For the text-containing cell, return its midpoint in (x, y) coordinate format. 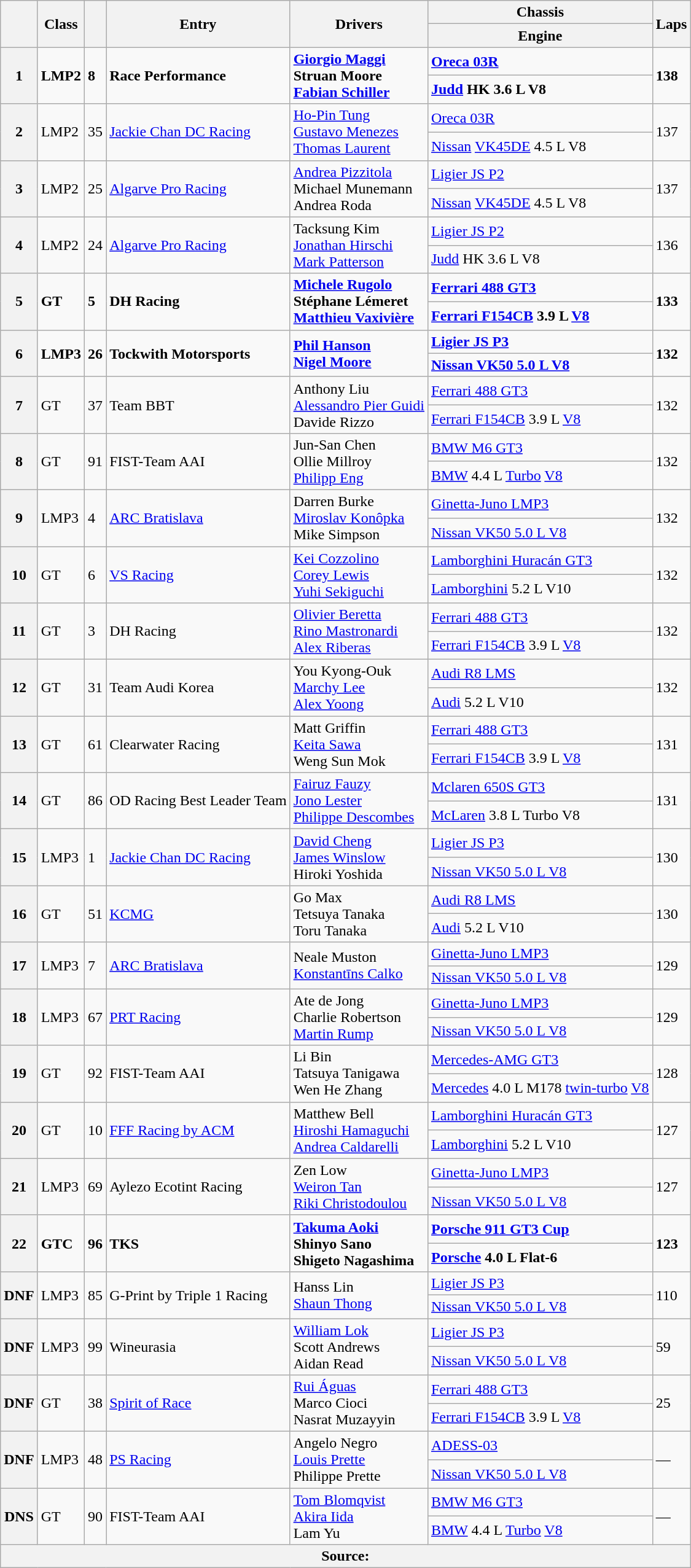
22 (19, 1243)
Giorgio Maggi Struan Moore Fabian Schiller (359, 76)
Darren Burke Miroslav Konôpka Mike Simpson (359, 518)
G-Print by Triple 1 Racing (198, 1295)
59 (671, 1346)
Tacksung Kim Jonathan Hirschi Mark Patterson (359, 245)
133 (671, 302)
85 (96, 1295)
20 (19, 1130)
Spirit of Race (198, 1403)
Takuma Aoki Shinyo Sano Shigeto Nagashima (359, 1243)
Ho-Pin Tung Gustavo Menezes Thomas Laurent (359, 132)
Neale Muston Konstantīns Calko (359, 965)
37 (96, 405)
Olivier Beretta Rino Mastronardi Alex Riberas (359, 631)
Clearwater Racing (198, 744)
26 (96, 353)
Michele Rugolo Stéphane Lémeret Matthieu Vaxivière (359, 302)
9 (19, 518)
91 (96, 461)
19 (19, 1074)
Hanss Lin Shaun Thong (359, 1295)
38 (96, 1403)
Fairuz Fauzy Jono Lester Philippe Descombes (359, 801)
Mclaren 650S GT3 (540, 787)
David Cheng James Winslow Hiroki Yoshida (359, 857)
DNS (19, 1516)
Chassis (540, 12)
Rui Águas Marco Cioci Nasrat Muzayyin (359, 1403)
Laps (671, 24)
24 (96, 245)
Jun-San Chen Ollie Millroy Philipp Eng (359, 461)
Kei Cozzolino Corey Lewis Yuhi Sekiguchi (359, 575)
61 (96, 744)
Porsche 4.0 L Flat-6 (540, 1257)
15 (19, 857)
Go Max Tetsuya Tanaka Toru Tanaka (359, 914)
Tockwith Motorsports (198, 353)
Andrea Pizzitola Michael Munemann Andrea Roda (359, 189)
VS Racing (198, 575)
21 (19, 1187)
OD Racing Best Leader Team (198, 801)
2 (19, 132)
12 (19, 688)
Anthony Liu Alessandro Pier Guidi Davide Rizzo (359, 405)
TKS (198, 1243)
69 (96, 1187)
Mercedes 4.0 L M178 twin-turbo V8 (540, 1088)
86 (96, 801)
ADESS-03 (540, 1446)
136 (671, 245)
13 (19, 744)
92 (96, 1074)
96 (96, 1243)
Drivers (359, 24)
Engine (540, 36)
11 (19, 631)
Porsche 911 GT3 Cup (540, 1229)
PRT Racing (198, 1017)
16 (19, 914)
128 (671, 1074)
Class (61, 24)
Zen Low Weiron Tan Riki Christodoulou (359, 1187)
14 (19, 801)
FFF Racing by ACM (198, 1130)
35 (96, 132)
Aylezo Ecotint Racing (198, 1187)
Source: (345, 1556)
William Lok Scott Andrews Aidan Read (359, 1346)
Matt Griffin Keita Sawa Weng Sun Mok (359, 744)
PS Racing (198, 1460)
Matthew Bell Hiroshi Hamaguchi Andrea Caldarelli (359, 1130)
90 (96, 1516)
48 (96, 1460)
123 (671, 1243)
31 (96, 688)
Entry (198, 24)
McLaren 3.8 L Turbo V8 (540, 815)
Race Performance (198, 76)
Tom Blomqvist Akira Iida Lam Yu (359, 1516)
Angelo Negro Louis Prette Philippe Prette (359, 1460)
Mercedes-AMG GT3 (540, 1059)
Li Bin Tatsuya Tanigawa Wen He Zhang (359, 1074)
GTC (61, 1243)
You Kyong-Ouk Marchy Lee Alex Yoong (359, 688)
17 (19, 965)
99 (96, 1346)
Wineurasia (198, 1346)
138 (671, 76)
110 (671, 1295)
Ate de Jong Charlie Robertson Martin Rump (359, 1017)
Team Audi Korea (198, 688)
51 (96, 914)
Team BBT (198, 405)
67 (96, 1017)
KCMG (198, 914)
Phil Hanson Nigel Moore (359, 353)
18 (19, 1017)
